For the text-containing cell, return its midpoint in (X, Y) coordinate format. 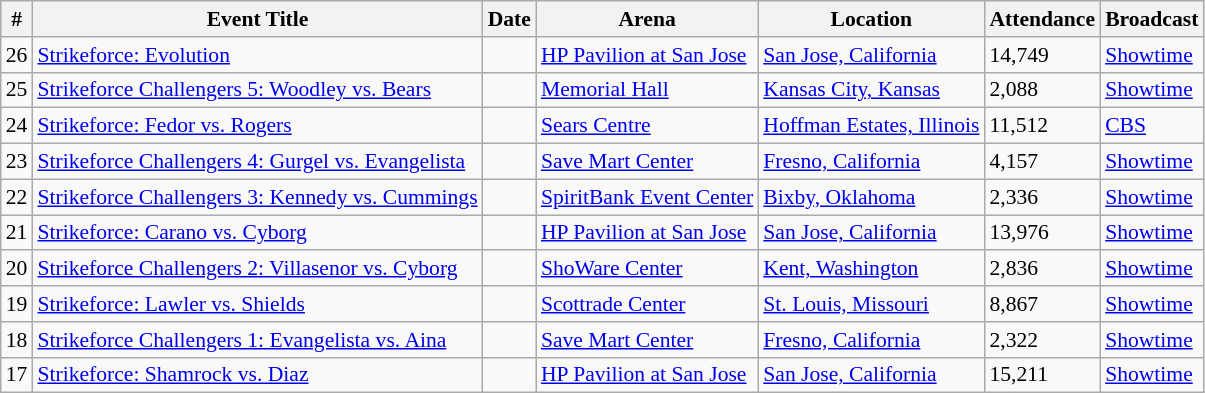
18 (17, 340)
4,157 (1042, 162)
Arena (647, 19)
ShoWare Center (647, 269)
11,512 (1042, 126)
SpiritBank Event Center (647, 197)
Strikeforce: Evolution (257, 55)
17 (17, 375)
15,211 (1042, 375)
St. Louis, Missouri (871, 304)
2,836 (1042, 269)
Strikeforce Challengers 3: Kennedy vs. Cummings (257, 197)
22 (17, 197)
Strikeforce Challengers 2: Villasenor vs. Cyborg (257, 269)
Event Title (257, 19)
Sears Centre (647, 126)
Kansas City, Kansas (871, 90)
Broadcast (1152, 19)
19 (17, 304)
Hoffman Estates, Illinois (871, 126)
25 (17, 90)
Strikeforce: Shamrock vs. Diaz (257, 375)
Strikeforce: Carano vs. Cyborg (257, 233)
Strikeforce Challengers 1: Evangelista vs. Aina (257, 340)
Strikeforce: Fedor vs. Rogers (257, 126)
CBS (1152, 126)
14,749 (1042, 55)
Bixby, Oklahoma (871, 197)
2,336 (1042, 197)
Memorial Hall (647, 90)
24 (17, 126)
2,322 (1042, 340)
# (17, 19)
21 (17, 233)
23 (17, 162)
20 (17, 269)
Attendance (1042, 19)
13,976 (1042, 233)
Scottrade Center (647, 304)
26 (17, 55)
Strikeforce Challengers 4: Gurgel vs. Evangelista (257, 162)
Strikeforce: Lawler vs. Shields (257, 304)
8,867 (1042, 304)
Strikeforce Challengers 5: Woodley vs. Bears (257, 90)
Kent, Washington (871, 269)
Location (871, 19)
Date (510, 19)
2,088 (1042, 90)
